Scan for the cell matching the given text and deliver its (x, y) coordinate at center. 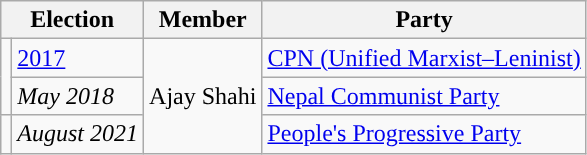
Party (424, 20)
Member (203, 20)
People's Progressive Party (424, 134)
Ajay Shahi (203, 96)
May 2018 (78, 96)
CPN (Unified Marxist–Leninist) (424, 58)
August 2021 (78, 134)
Nepal Communist Party (424, 96)
2017 (78, 58)
Election (72, 20)
